Output the (X, Y) coordinate of the center of the cell containing the given text.  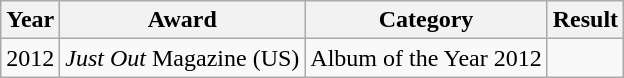
2012 (30, 58)
Album of the Year 2012 (426, 58)
Result (585, 20)
Award (182, 20)
Category (426, 20)
Year (30, 20)
Just Out Magazine (US) (182, 58)
